Provide the [x, y] coordinate of the cell's center where the given text is located.  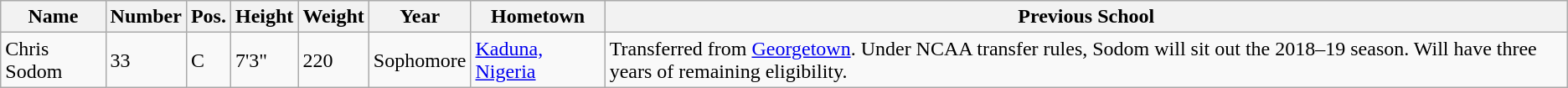
Year [420, 17]
Previous School [1086, 17]
C [208, 60]
Chris Sodom [54, 60]
Weight [333, 17]
Pos. [208, 17]
220 [333, 60]
Kaduna, Nigeria [538, 60]
7'3" [264, 60]
Height [264, 17]
Number [146, 17]
Sophomore [420, 60]
Hometown [538, 17]
33 [146, 60]
Transferred from Georgetown. Under NCAA transfer rules, Sodom will sit out the 2018–19 season. Will have three years of remaining eligibility. [1086, 60]
Name [54, 17]
